Locate the cell with the specified text and output its [X, Y] center coordinate. 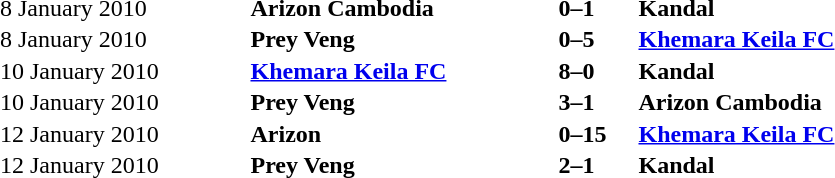
0–5 [596, 39]
Khemara Keila FC [402, 71]
Arizon [402, 134]
8–0 [596, 71]
3–1 [596, 103]
0–15 [596, 134]
